For the text-containing cell, return its midpoint in (x, y) coordinate format. 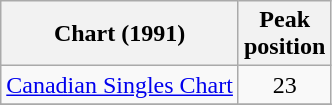
Chart (1991) (120, 34)
Peakposition (284, 34)
23 (284, 85)
Canadian Singles Chart (120, 85)
